Pinpoint the cell where the given text exists, returning its (x, y) midpoint coordinate. 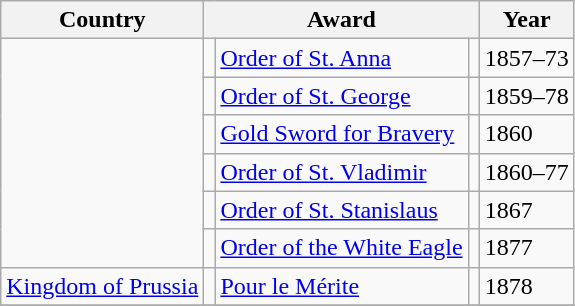
1877 (526, 248)
1859–78 (526, 96)
Award (342, 20)
Order of St. George (342, 96)
Order of the White Eagle (342, 248)
Gold Sword for Bravery (342, 134)
1878 (526, 286)
Year (526, 20)
1860–77 (526, 172)
Order of St. Anna (342, 58)
Country (102, 20)
1860 (526, 134)
Order of St. Stanislaus (342, 210)
1867 (526, 210)
Pour le Mérite (342, 286)
Kingdom of Prussia (102, 286)
1857–73 (526, 58)
Order of St. Vladimir (342, 172)
